Return [X, Y] of the center of cell containing provided text 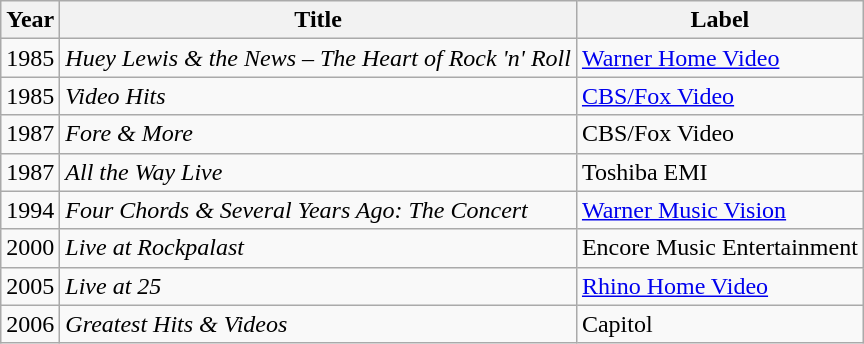
1994 [30, 210]
Fore & More [318, 134]
Warner Music Vision [720, 210]
2000 [30, 248]
Title [318, 20]
Four Chords & Several Years Ago: The Concert [318, 210]
Live at 25 [318, 286]
Rhino Home Video [720, 286]
Toshiba EMI [720, 172]
Huey Lewis & the News – The Heart of Rock 'n' Roll [318, 58]
Capitol [720, 324]
Year [30, 20]
Label [720, 20]
All the Way Live [318, 172]
Video Hits [318, 96]
2005 [30, 286]
2006 [30, 324]
Warner Home Video [720, 58]
Encore Music Entertainment [720, 248]
Greatest Hits & Videos [318, 324]
Live at Rockpalast [318, 248]
